For the text-containing cell, return its midpoint in [X, Y] coordinate format. 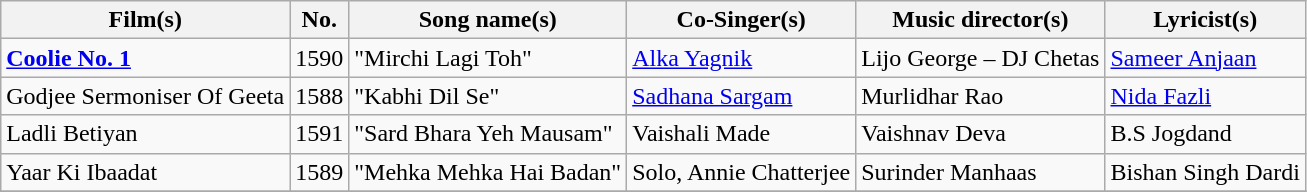
Surinder Manhaas [980, 172]
No. [320, 20]
"Mirchi Lagi Toh" [488, 58]
"Sard Bhara Yeh Mausam" [488, 134]
"Mehka Mehka Hai Badan" [488, 172]
Sameer Anjaan [1205, 58]
Nida Fazli [1205, 96]
1590 [320, 58]
Co-Singer(s) [742, 20]
Bishan Singh Dardi [1205, 172]
Solo, Annie Chatterjee [742, 172]
1588 [320, 96]
Godjee Sermoniser Of Geeta [146, 96]
Vaishali Made [742, 134]
Murlidhar Rao [980, 96]
Ladli Betiyan [146, 134]
Lijo George – DJ Chetas [980, 58]
Yaar Ki Ibaadat [146, 172]
Vaishnav Deva [980, 134]
Sadhana Sargam [742, 96]
Film(s) [146, 20]
Music director(s) [980, 20]
1591 [320, 134]
"Kabhi Dil Se" [488, 96]
Lyricist(s) [1205, 20]
Coolie No. 1 [146, 58]
1589 [320, 172]
B.S Jogdand [1205, 134]
Song name(s) [488, 20]
Alka Yagnik [742, 58]
